Provide the [x, y] coordinate of the cell's center where the given text is located.  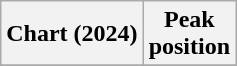
Chart (2024) [72, 34]
Peakposition [189, 34]
